Search for the cell housing the specified text and yield its (x, y) center coordinate. 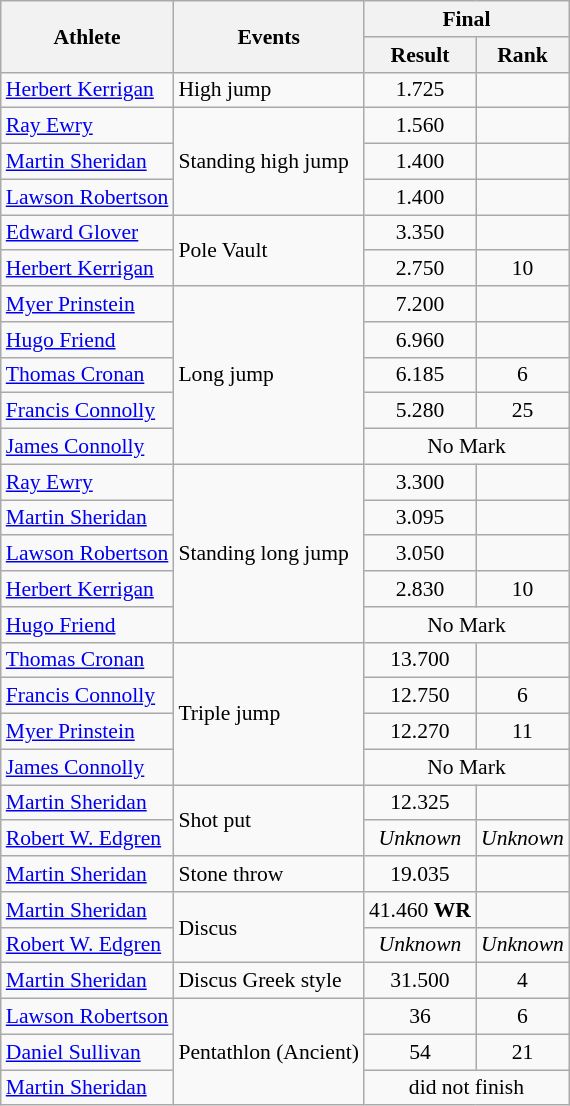
3.300 (420, 482)
Long jump (268, 375)
36 (420, 1017)
Standing high jump (268, 162)
High jump (268, 90)
Rank (522, 55)
Discus Greek style (268, 981)
31.500 (420, 981)
6.960 (420, 340)
41.460 WR (420, 910)
54 (420, 1052)
1.725 (420, 90)
12.325 (420, 803)
25 (522, 411)
1.560 (420, 126)
Pole Vault (268, 250)
2.750 (420, 269)
21 (522, 1052)
Pentathlon (Ancient) (268, 1052)
11 (522, 732)
3.095 (420, 518)
Edward Glover (88, 233)
4 (522, 981)
6.185 (420, 375)
13.700 (420, 660)
12.270 (420, 732)
Daniel Sullivan (88, 1052)
Athlete (88, 36)
Final (466, 19)
Discus (268, 928)
Result (420, 55)
12.750 (420, 696)
3.350 (420, 233)
Events (268, 36)
did not finish (466, 1088)
Shot put (268, 820)
Triple jump (268, 713)
2.830 (420, 589)
19.035 (420, 874)
5.280 (420, 411)
Stone throw (268, 874)
Standing long jump (268, 553)
3.050 (420, 554)
7.200 (420, 304)
